Extract the [X, Y] coordinate from the center of the cell holding the provided text.  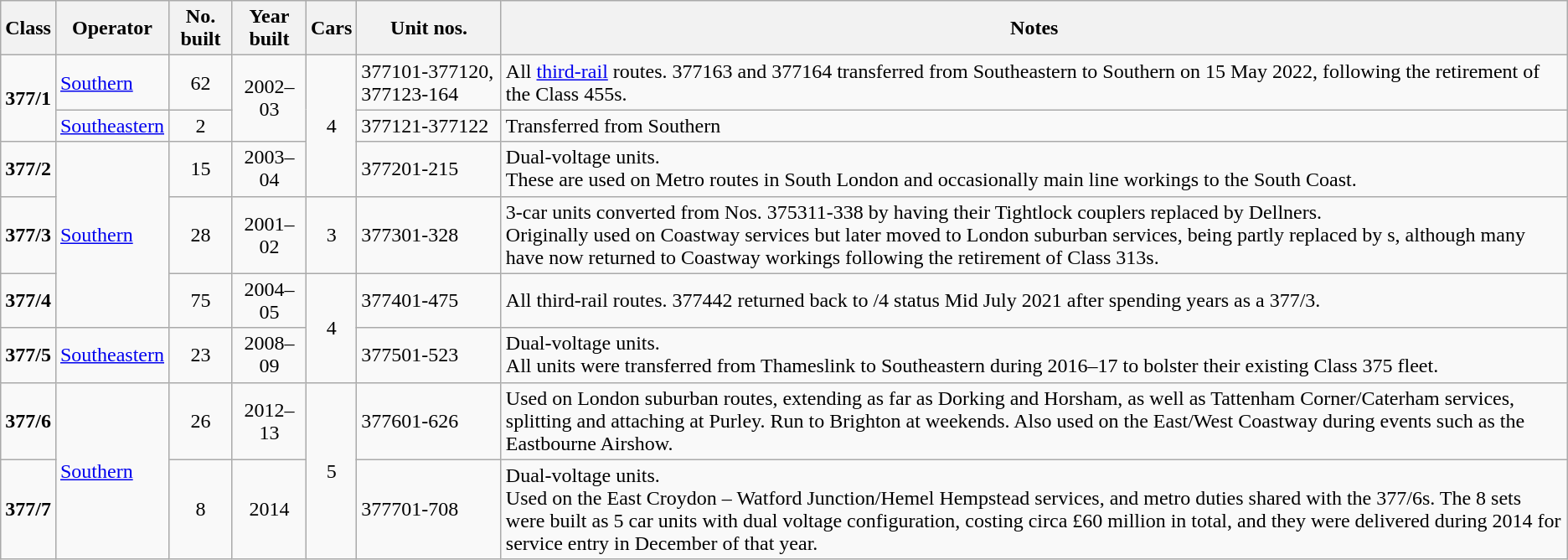
377301-328 [429, 235]
377/7 [28, 510]
377101-377120, 377123-164 [429, 82]
377/3 [28, 235]
377/4 [28, 300]
2001–02 [269, 235]
377/1 [28, 99]
377/5 [28, 355]
377401-475 [429, 300]
Transferred from Southern [1034, 126]
377501-523 [429, 355]
2008–09 [269, 355]
377/2 [28, 169]
No. built [201, 29]
2002–03 [269, 99]
2012–13 [269, 421]
2014 [269, 510]
Cars [331, 29]
377601-626 [429, 421]
5 [331, 471]
Operator [112, 29]
Year built [269, 29]
All third-rail routes. 377163 and 377164 transferred from Southeastern to Southern on 15 May 2022, following the retirement of the Class 455s. [1034, 82]
2003–04 [269, 169]
377/6 [28, 421]
Notes [1034, 29]
377701-708 [429, 510]
28 [201, 235]
3 [331, 235]
75 [201, 300]
377201-215 [429, 169]
8 [201, 510]
26 [201, 421]
Class [28, 29]
377121-377122 [429, 126]
Dual-voltage units.All units were transferred from Thameslink to Southeastern during 2016–17 to bolster their existing Class 375 fleet. [1034, 355]
2 [201, 126]
All third-rail routes. 377442 returned back to /4 status Mid July 2021 after spending years as a 377/3. [1034, 300]
Unit nos. [429, 29]
23 [201, 355]
2004–05 [269, 300]
62 [201, 82]
Dual-voltage units.These are used on Metro routes in South London and occasionally main line workings to the South Coast. [1034, 169]
15 [201, 169]
